Capture the cell that displays the provided text and extract its (x, y) central coordinate. 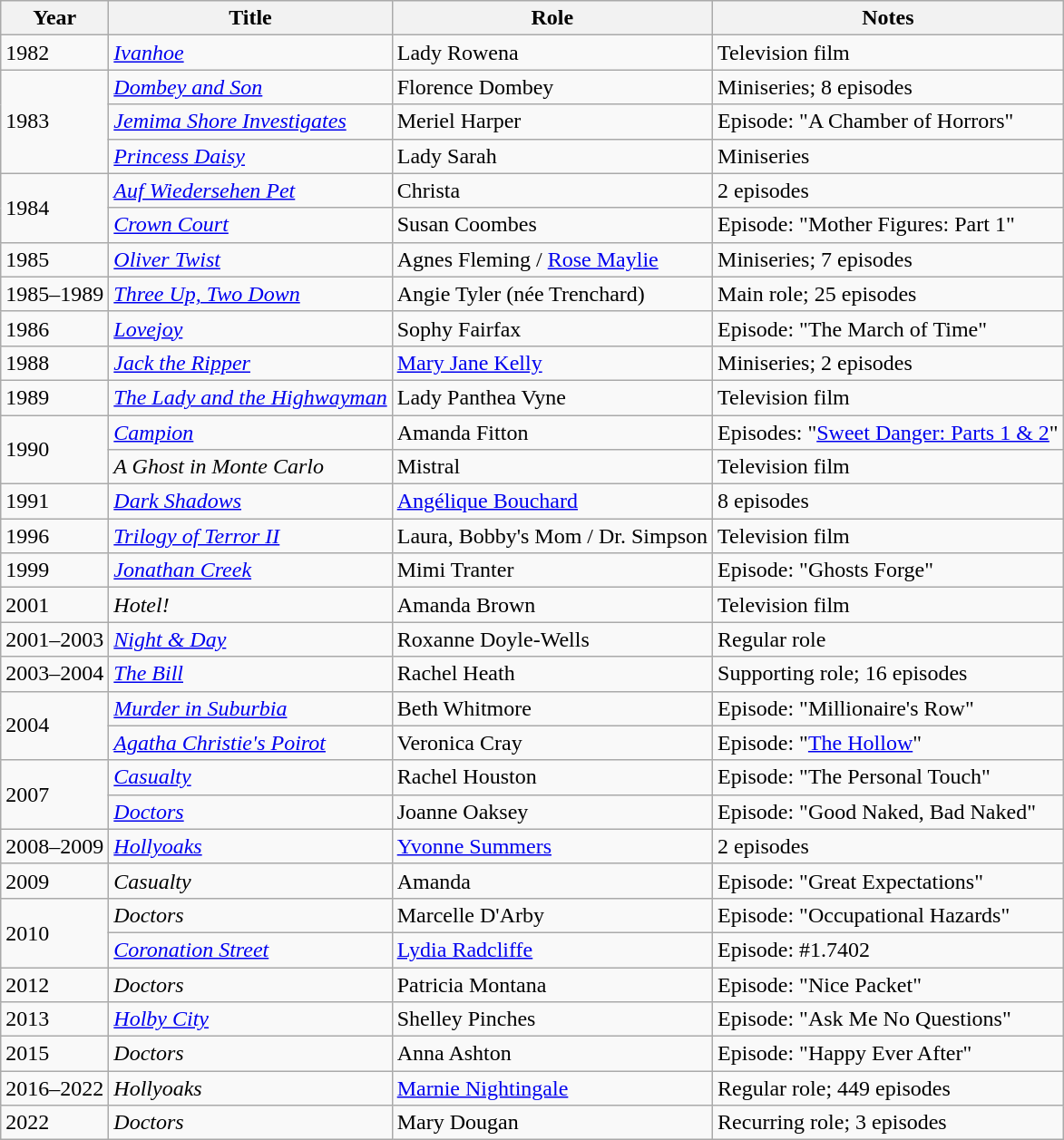
Crown Court (250, 225)
Murder in Suburbia (250, 708)
1985 (54, 259)
Angélique Bouchard (552, 502)
Ivanhoe (250, 53)
Lydia Radcliffe (552, 950)
Supporting role; 16 episodes (889, 674)
Regular role; 449 episodes (889, 1088)
Episode: "Good Naked, Bad Naked" (889, 812)
1984 (54, 208)
Year (54, 18)
Episode: "Great Expectations" (889, 881)
Laura, Bobby's Mom / Dr. Simpson (552, 536)
Night & Day (250, 639)
Episode: "A Chamber of Horrors" (889, 122)
Miniseries; 8 episodes (889, 87)
A Ghost in Monte Carlo (250, 467)
Regular role (889, 639)
Marnie Nightingale (552, 1088)
Sophy Fairfax (552, 328)
1985–1989 (54, 294)
Roxanne Doyle-Wells (552, 639)
Campion (250, 433)
Lovejoy (250, 328)
Jack the Ripper (250, 363)
Joanne Oaksey (552, 812)
Recurring role; 3 episodes (889, 1123)
Dombey and Son (250, 87)
Veronica Cray (552, 743)
Hotel! (250, 605)
Episode: "The Hollow" (889, 743)
Florence Dombey (552, 87)
1990 (54, 450)
Mistral (552, 467)
1999 (54, 570)
Three Up, Two Down (250, 294)
Episode: #1.7402 (889, 950)
Episode: "Ghosts Forge" (889, 570)
The Bill (250, 674)
Princess Daisy (250, 156)
2009 (54, 881)
Anna Ashton (552, 1054)
Amanda Fitton (552, 433)
2003–2004 (54, 674)
Susan Coombes (552, 225)
Trilogy of Terror II (250, 536)
1988 (54, 363)
Auf Wiedersehen Pet (250, 190)
1991 (54, 502)
2022 (54, 1123)
8 episodes (889, 502)
2004 (54, 726)
Christa (552, 190)
Coronation Street (250, 950)
Jonathan Creek (250, 570)
1989 (54, 397)
Rachel Heath (552, 674)
2001–2003 (54, 639)
Main role; 25 episodes (889, 294)
Holby City (250, 1019)
Marcelle D'Arby (552, 915)
2015 (54, 1054)
Agatha Christie's Poirot (250, 743)
Miniseries; 7 episodes (889, 259)
Miniseries (889, 156)
1996 (54, 536)
Title (250, 18)
Shelley Pinches (552, 1019)
Patricia Montana (552, 984)
Dark Shadows (250, 502)
The Lady and the Highwayman (250, 397)
2007 (54, 794)
Mary Dougan (552, 1123)
1983 (54, 122)
2016–2022 (54, 1088)
Episode: "The Personal Touch" (889, 777)
Mimi Tranter (552, 570)
Beth Whitmore (552, 708)
1986 (54, 328)
1982 (54, 53)
Episode: "Ask Me No Questions" (889, 1019)
Episode: "Millionaire's Row" (889, 708)
Mary Jane Kelly (552, 363)
Episode: "The March of Time" (889, 328)
Lady Sarah (552, 156)
Angie Tyler (née Trenchard) (552, 294)
Oliver Twist (250, 259)
2012 (54, 984)
Meriel Harper (552, 122)
Amanda Brown (552, 605)
Notes (889, 18)
2010 (54, 932)
Yvonne Summers (552, 846)
Miniseries; 2 episodes (889, 363)
Jemima Shore Investigates (250, 122)
Amanda (552, 881)
Lady Rowena (552, 53)
Episodes: "Sweet Danger: Parts 1 & 2" (889, 433)
Episode: "Occupational Hazards" (889, 915)
Agnes Fleming / Rose Maylie (552, 259)
Episode: "Nice Packet" (889, 984)
Episode: "Mother Figures: Part 1" (889, 225)
2013 (54, 1019)
Rachel Houston (552, 777)
Role (552, 18)
2001 (54, 605)
Lady Panthea Vyne (552, 397)
2008–2009 (54, 846)
Episode: "Happy Ever After" (889, 1054)
